For the text-containing cell, return its midpoint in (x, y) coordinate format. 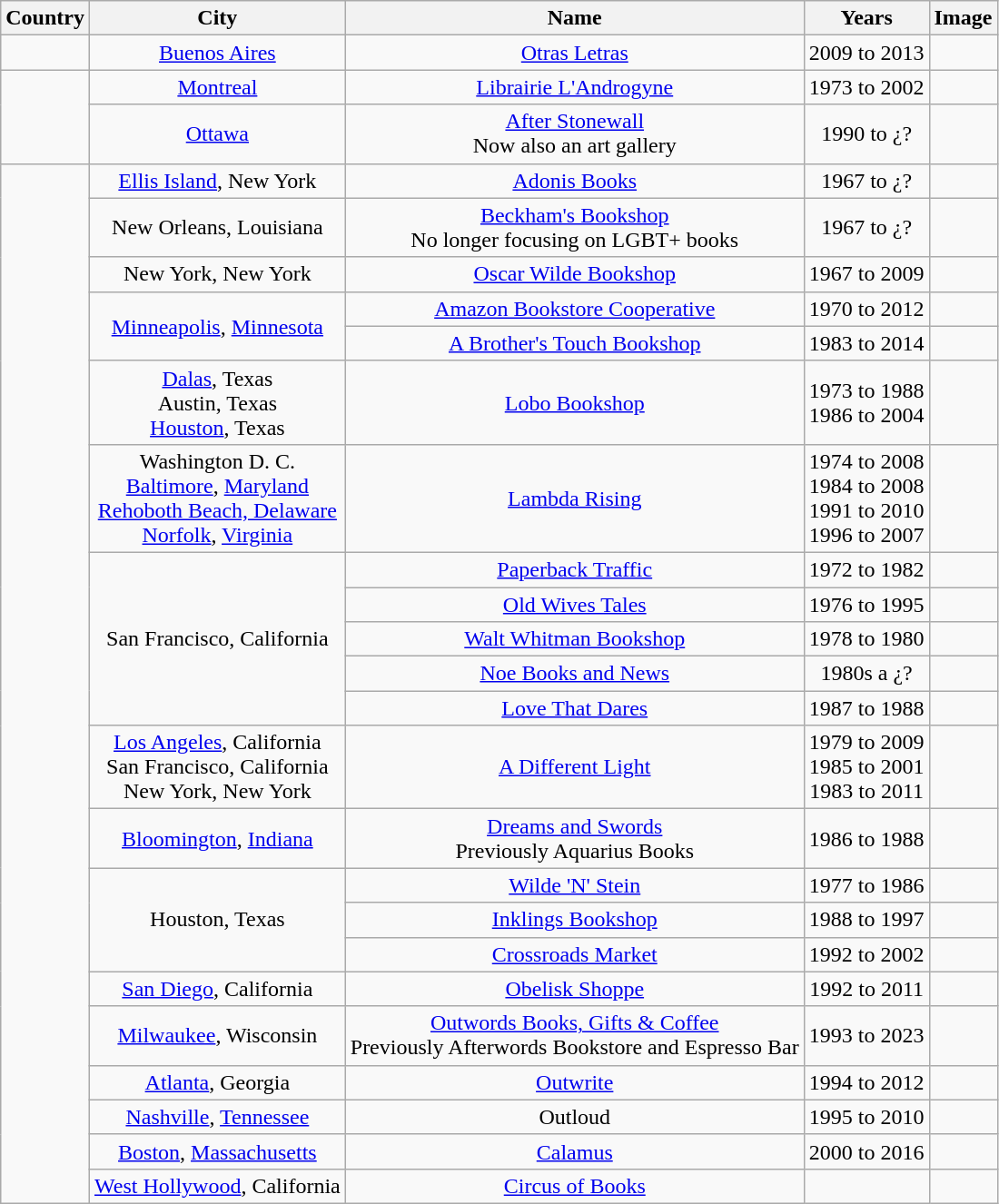
Old Wives Tales (574, 604)
A Different Light (574, 767)
1977 to 1986 (866, 885)
1990 to ¿? (866, 134)
Houston, Texas (217, 920)
1988 to 1997 (866, 920)
Crossroads Market (574, 954)
1979 to 2009 1985 to 2001 1983 to 2011 (866, 767)
Los Angeles, California San Francisco, California New York, New York (217, 767)
Librairie L'Androgyne (574, 87)
Walt Whitman Bookshop (574, 639)
1967 to 2009 (866, 274)
Wilde 'N' Stein (574, 885)
Calamus (574, 1151)
New York, New York (217, 274)
1993 to 2023 (866, 1035)
Atlanta, Georgia (217, 1082)
Adonis Books (574, 181)
A Brother's Touch Bookshop (574, 343)
Washington D. C. Baltimore, Maryland Rehoboth Beach, Delaware Norfolk, Virginia (217, 498)
1980s a ¿? (866, 674)
Love That Dares (574, 708)
Image (963, 18)
After StonewallNow also an art gallery (574, 134)
Ottawa (217, 134)
West Hollywood, California (217, 1186)
Oscar Wilde Bookshop (574, 274)
Beckham's BookshopNo longer focusing on LGBT+ books (574, 227)
2000 to 2016 (866, 1151)
Country (45, 18)
Paperback Traffic (574, 569)
Circus of Books (574, 1186)
Years (866, 18)
City (217, 18)
Lambda Rising (574, 498)
1994 to 2012 (866, 1082)
1992 to 2002 (866, 954)
1986 to 1988 (866, 839)
Name (574, 18)
1987 to 1988 (866, 708)
Inklings Bookshop (574, 920)
1995 to 2010 (866, 1117)
Obelisk Shoppe (574, 989)
Montreal (217, 87)
Otras Letras (574, 53)
San Diego, California (217, 989)
1978 to 1980 (866, 639)
1973 to 2002 (866, 87)
Dreams and SwordsPreviously Aquarius Books (574, 839)
Buenos Aires (217, 53)
Milwaukee, Wisconsin (217, 1035)
Lobo Bookshop (574, 402)
1970 to 2012 (866, 309)
Noe Books and News (574, 674)
Ellis Island, New York (217, 181)
Nashville, Tennessee (217, 1117)
1972 to 1982 (866, 569)
Minneapolis, Minnesota (217, 326)
Dalas, Texas Austin, Texas Houston, Texas (217, 402)
Amazon Bookstore Cooperative (574, 309)
Outloud (574, 1117)
Outwrite (574, 1082)
New Orleans, Louisiana (217, 227)
1983 to 2014 (866, 343)
San Francisco, California (217, 638)
Boston, Massachusetts (217, 1151)
1974 to 2008 1984 to 2008 1991 to 2010 1996 to 2007 (866, 498)
Outwords Books, Gifts & CoffeePreviously Afterwords Bookstore and Espresso Bar (574, 1035)
1992 to 2011 (866, 989)
2009 to 2013 (866, 53)
1976 to 1995 (866, 604)
1973 to 19881986 to 2004 (866, 402)
Bloomington, Indiana (217, 839)
